Return the [x, y] coordinate for the center point of the cell that contains the specified text.  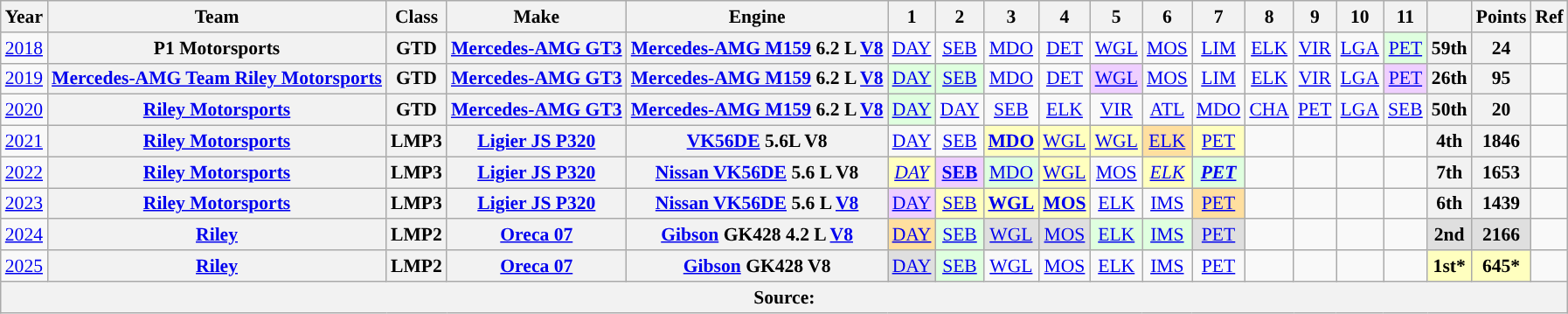
Engine [757, 17]
Team [217, 17]
Gibson GK428 4.2 L V8 [757, 235]
2021 [24, 142]
6 [1168, 17]
P1 Motorsports [217, 48]
4 [1065, 17]
2023 [24, 204]
7 [1218, 17]
4th [1449, 142]
9 [1315, 17]
1 [912, 17]
10 [1360, 17]
2 [960, 17]
Ref [1549, 17]
ATL [1168, 110]
Make [537, 17]
Source: [785, 297]
2166 [1502, 235]
Points [1502, 17]
26th [1449, 79]
Class [416, 17]
2022 [24, 172]
Year [24, 17]
1st* [1449, 266]
2025 [24, 266]
1653 [1502, 172]
50th [1449, 110]
Gibson GK428 V8 [757, 266]
2024 [24, 235]
8 [1269, 17]
VK56DE 5.6L V8 [757, 142]
3 [1010, 17]
CHA [1269, 110]
2nd [1449, 235]
1846 [1502, 142]
1439 [1502, 204]
5 [1117, 17]
7th [1449, 172]
2018 [24, 48]
645* [1502, 266]
20 [1502, 110]
Mercedes-AMG Team Riley Motorsports [217, 79]
11 [1405, 17]
2020 [24, 110]
2019 [24, 79]
24 [1502, 48]
6th [1449, 204]
59th [1449, 48]
95 [1502, 79]
